Detect which cell encompasses the target text, then output its [X, Y] center coordinate. 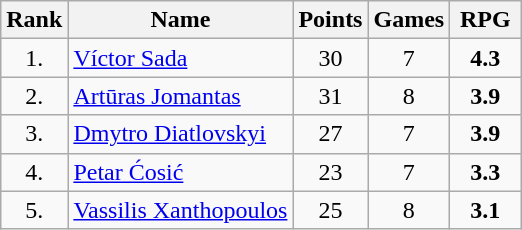
Rank [34, 20]
Dmytro Diatlovskyi [180, 134]
Petar Ćosić [180, 172]
3. [34, 134]
Vassilis Xanthopoulos [180, 210]
Games [409, 20]
1. [34, 58]
Name [180, 20]
3.1 [486, 210]
5. [34, 210]
2. [34, 96]
Artūras Jomantas [180, 96]
3.3 [486, 172]
27 [330, 134]
30 [330, 58]
23 [330, 172]
Víctor Sada [180, 58]
Points [330, 20]
RPG [486, 20]
25 [330, 210]
4.3 [486, 58]
31 [330, 96]
4. [34, 172]
